Find where the given text appears and provide that cell's center as [x, y] coordinate. 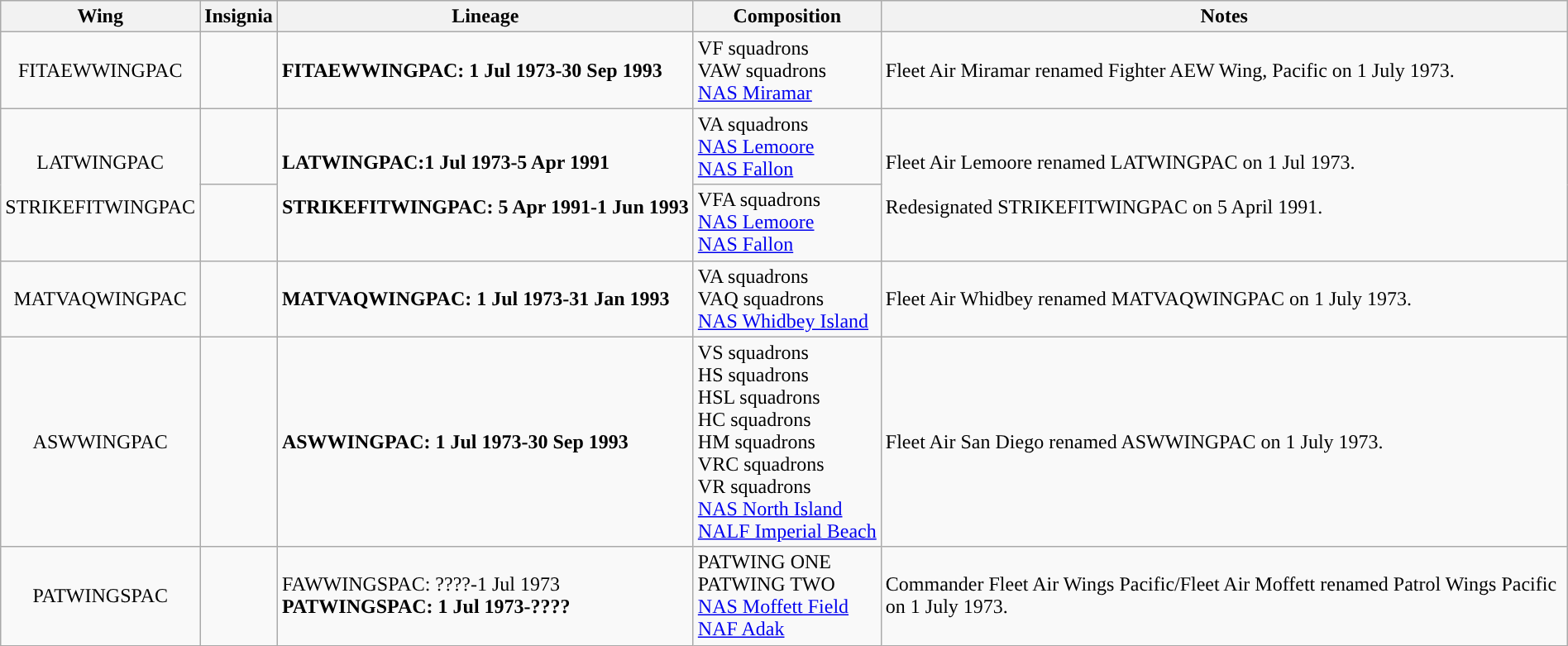
FAWWINGSPAC: ????-1 Jul 1973PATWINGSPAC: 1 Jul 1973-???? [485, 596]
Lineage [485, 17]
PATWINGSPAC [101, 596]
Insignia [239, 17]
Fleet Air Whidbey renamed MATVAQWINGPAC on 1 July 1973. [1224, 299]
Composition [787, 17]
VS squadronsHS squadronsHSL squadronsHC squadronsHM squadronsVRC squadronsVR squadronsNAS North IslandNALF Imperial Beach [787, 442]
Fleet Air Miramar renamed Fighter AEW Wing, Pacific on 1 July 1973. [1224, 70]
FITAEWWINGPAC [101, 70]
Commander Fleet Air Wings Pacific/Fleet Air Moffett renamed Patrol Wings Pacific on 1 July 1973. [1224, 596]
VFA squadronsNAS LemooreNAS Fallon [787, 223]
VF squadronsVAW squadronsNAS Miramar [787, 70]
ASWWINGPAC [101, 442]
PATWING ONEPATWING TWONAS Moffett FieldNAF Adak [787, 596]
LATWINGPAC:1 Jul 1973-5 Apr 1991STRIKEFITWINGPAC: 5 Apr 1991-1 Jun 1993 [485, 184]
LATWINGPACSTRIKEFITWINGPAC [101, 184]
Fleet Air Lemoore renamed LATWINGPAC on 1 Jul 1973.Redesignated STRIKEFITWINGPAC on 5 April 1991. [1224, 184]
ASWWINGPAC: 1 Jul 1973-30 Sep 1993 [485, 442]
MATVAQWINGPAC: 1 Jul 1973-31 Jan 1993 [485, 299]
Fleet Air San Diego renamed ASWWINGPAC on 1 July 1973. [1224, 442]
VA squadronsNAS LemooreNAS Fallon [787, 146]
FITAEWWINGPAC: 1 Jul 1973-30 Sep 1993 [485, 70]
Wing [101, 17]
MATVAQWINGPAC [101, 299]
VA squadronsVAQ squadronsNAS Whidbey Island [787, 299]
Notes [1224, 17]
